Locate the cell with the specified text and output its (x, y) center coordinate. 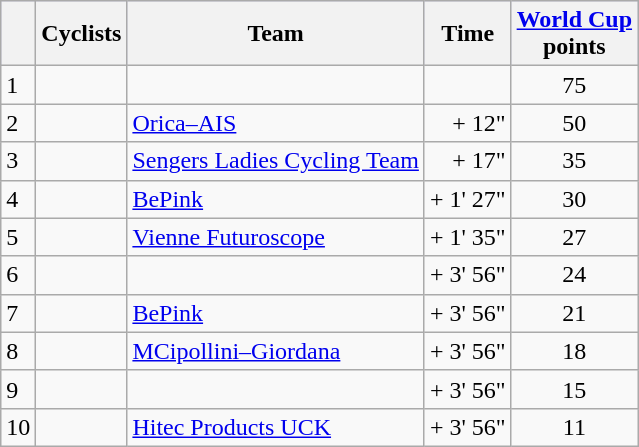
18 (574, 351)
9 (18, 389)
11 (574, 427)
2 (18, 123)
Hitec Products UCK (276, 427)
24 (574, 275)
Time (468, 34)
Orica–AIS (276, 123)
8 (18, 351)
Vienne Futuroscope (276, 237)
27 (574, 237)
50 (574, 123)
15 (574, 389)
75 (574, 85)
+ 17" (468, 161)
+ 12" (468, 123)
30 (574, 199)
4 (18, 199)
6 (18, 275)
MCipollini–Giordana (276, 351)
35 (574, 161)
Sengers Ladies Cycling Team (276, 161)
5 (18, 237)
World Cuppoints (574, 34)
+ 1' 27" (468, 199)
+ 1' 35" (468, 237)
Team (276, 34)
1 (18, 85)
3 (18, 161)
7 (18, 313)
10 (18, 427)
Cyclists (82, 34)
21 (574, 313)
